Provide the (x, y) coordinate of the cell's center where the given text is located.  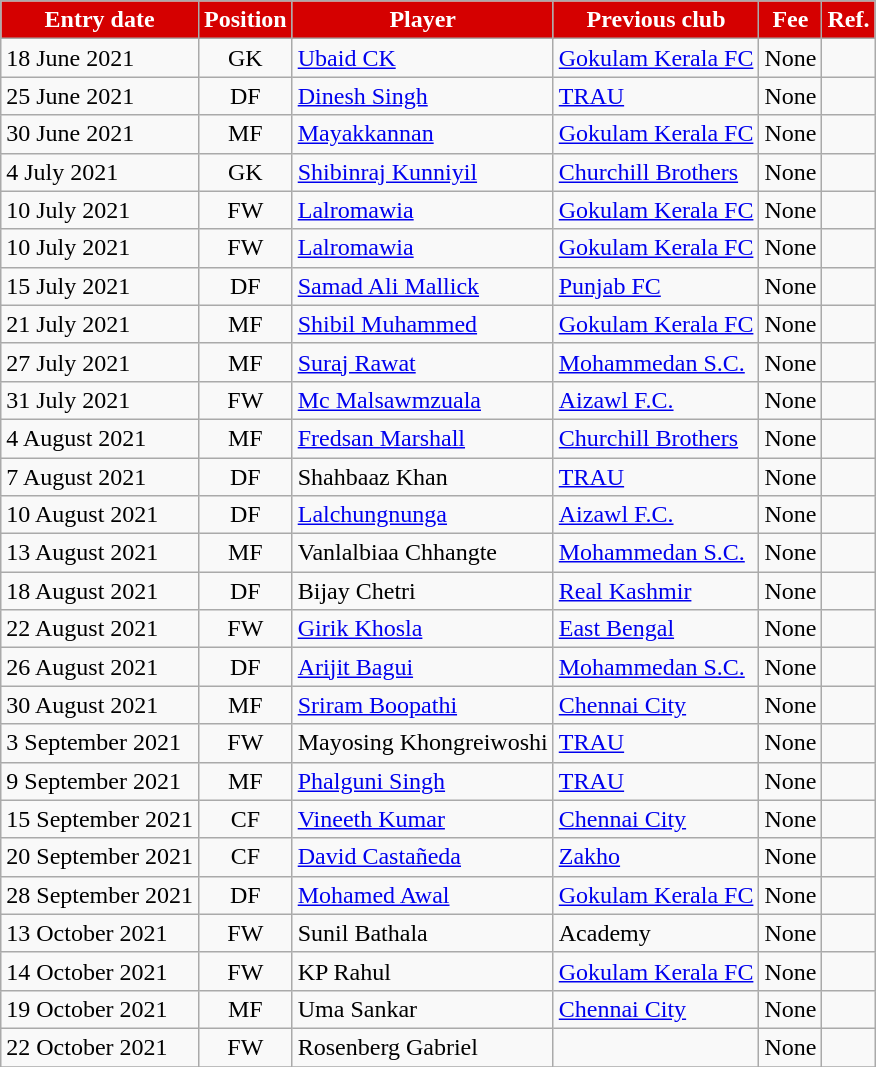
Player (422, 20)
Samad Ali Mallick (422, 286)
Real Kashmir (656, 591)
Position (245, 20)
27 July 2021 (100, 362)
Phalguni Singh (422, 781)
Zakho (656, 857)
13 October 2021 (100, 933)
Mohamed Awal (422, 895)
15 September 2021 (100, 819)
Suraj Rawat (422, 362)
4 August 2021 (100, 438)
Punjab FC (656, 286)
13 August 2021 (100, 553)
22 October 2021 (100, 1047)
15 July 2021 (100, 286)
Dinesh Singh (422, 96)
30 August 2021 (100, 705)
18 June 2021 (100, 58)
31 July 2021 (100, 400)
18 August 2021 (100, 591)
Girik Khosla (422, 629)
19 October 2021 (100, 1009)
20 September 2021 (100, 857)
Uma Sankar (422, 1009)
7 August 2021 (100, 477)
Arijit Bagui (422, 667)
25 June 2021 (100, 96)
28 September 2021 (100, 895)
David Castañeda (422, 857)
Fredsan Marshall (422, 438)
30 June 2021 (100, 134)
3 September 2021 (100, 743)
Mayosing Khongreiwoshi (422, 743)
Shahbaaz Khan (422, 477)
Ref. (848, 20)
Shibinraj Kunniyil (422, 172)
Vineeth Kumar (422, 819)
Mayakkannan (422, 134)
Sriram Boopathi (422, 705)
KP Rahul (422, 971)
9 September 2021 (100, 781)
4 July 2021 (100, 172)
Previous club (656, 20)
Academy (656, 933)
10 August 2021 (100, 515)
Vanlalbiaa Chhangte (422, 553)
Mc Malsawmzuala (422, 400)
Entry date (100, 20)
Shibil Muhammed (422, 324)
22 August 2021 (100, 629)
Bijay Chetri (422, 591)
Rosenberg Gabriel (422, 1047)
East Bengal (656, 629)
14 October 2021 (100, 971)
Lalchungnunga (422, 515)
Fee (790, 20)
21 July 2021 (100, 324)
Sunil Bathala (422, 933)
Ubaid CK (422, 58)
26 August 2021 (100, 667)
